Search for the cell housing the specified text and yield its (X, Y) center coordinate. 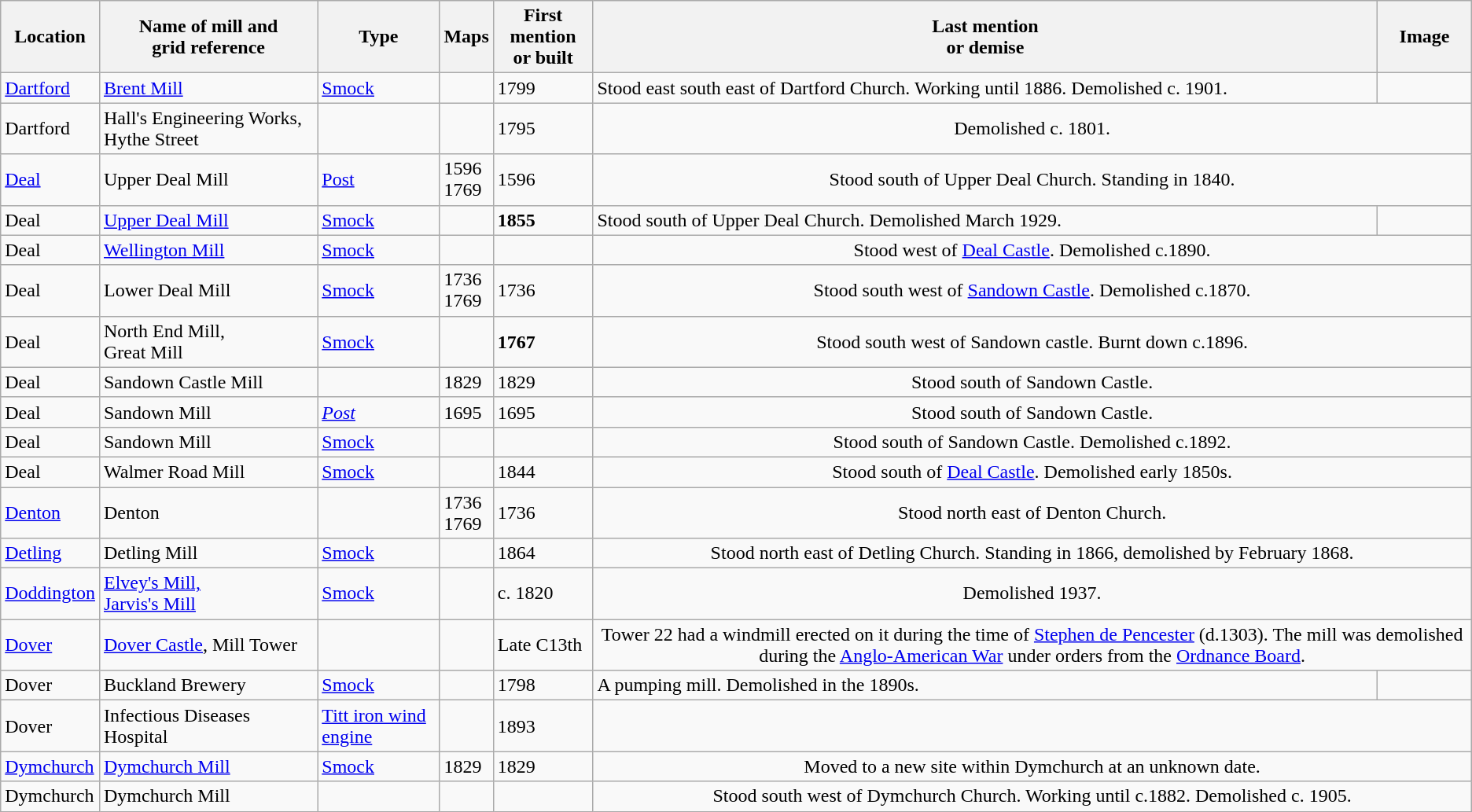
First mentionor built (543, 37)
Infectious Diseases Hospital (208, 726)
Late C13th (543, 645)
Image (1425, 37)
Stood south of Upper Deal Church. Demolished March 1929. (985, 220)
1799 (543, 88)
Detling Mill (208, 553)
Lower Deal Mill (208, 291)
Brent Mill (208, 88)
Doddington (50, 594)
Titt iron wind engine (379, 726)
Last mention or demise (985, 37)
Stood south west of Sandown Castle. Demolished c.1870. (1032, 291)
Wellington Mill (208, 250)
Buckland Brewery (208, 685)
Stood south west of Dymchurch Church. Working until c.1882. Demolished c. 1905. (1032, 796)
Walmer Road Mill (208, 472)
Stood south of Sandown Castle. Demolished c.1892. (1032, 442)
1767 (543, 341)
15961769 (466, 179)
1844 (543, 472)
1893 (543, 726)
Demolished c. 1801. (1032, 129)
Stood south of Upper Deal Church. Standing in 1840. (1032, 179)
Stood east south east of Dartford Church. Working until 1886. Demolished c. 1901. (985, 88)
Stood south of Deal Castle. Demolished early 1850s. (1032, 472)
Stood north east of Denton Church. (1032, 513)
Stood north east of Detling Church. Standing in 1866, demolished by February 1868. (1032, 553)
Type (379, 37)
Detling (50, 553)
Name of mill andgrid reference (208, 37)
1855 (543, 220)
Hall's Engineering Works, Hythe Street (208, 129)
c. 1820 (543, 594)
Elvey's Mill,Jarvis's Mill (208, 594)
1596 (543, 179)
1795 (543, 129)
Stood south west of Sandown castle. Burnt down c.1896. (1032, 341)
Maps (466, 37)
Dover Castle, Mill Tower (208, 645)
Stood west of Deal Castle. Demolished c.1890. (1032, 250)
Demolished 1937. (1032, 594)
A pumping mill. Demolished in the 1890s. (985, 685)
Sandown Castle Mill (208, 382)
1798 (543, 685)
North End Mill,Great Mill (208, 341)
Location (50, 37)
Moved to a new site within Dymchurch at an unknown date. (1032, 766)
1864 (543, 553)
